Output the (X, Y) coordinate of the center of the cell containing the given text.  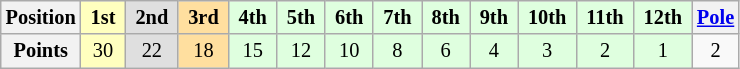
22 (152, 51)
1 (663, 51)
6 (446, 51)
3rd (203, 17)
4th (253, 17)
12 (301, 51)
Pole (716, 17)
9th (494, 17)
1st (104, 17)
10th (547, 17)
10 (349, 51)
12th (663, 17)
11th (604, 17)
Points (41, 51)
5th (301, 17)
8th (446, 17)
Position (41, 17)
6th (349, 17)
7th (397, 17)
18 (203, 51)
8 (397, 51)
3 (547, 51)
2nd (152, 17)
4 (494, 51)
15 (253, 51)
30 (104, 51)
